Scan for the cell matching the given text and deliver its (x, y) coordinate at center. 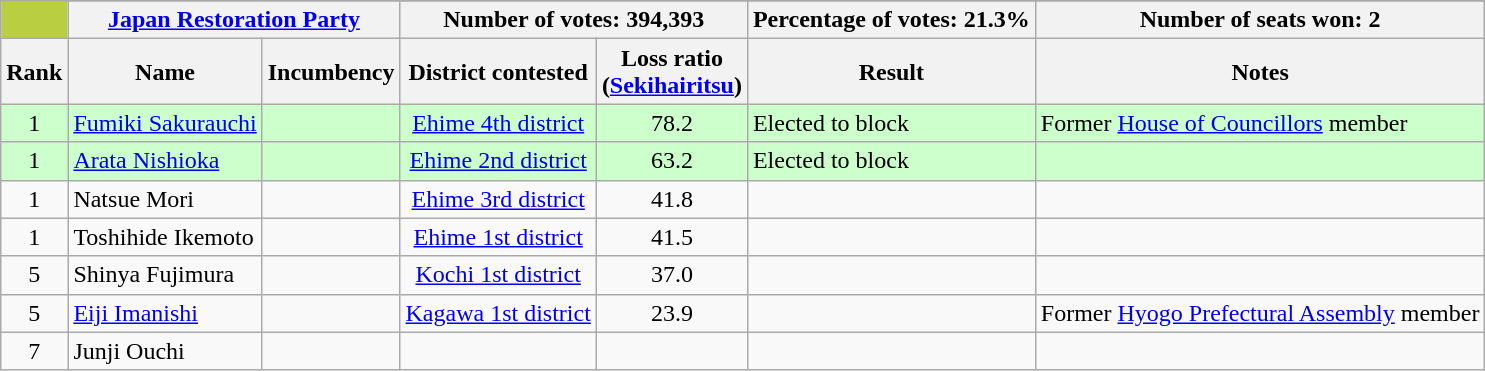
Result (891, 72)
41.5 (672, 237)
District contested (498, 72)
Loss ratio(Sekihairitsu) (672, 72)
Natsue Mori (165, 199)
Rank (34, 72)
Name (165, 72)
Kagawa 1st district (498, 313)
Incumbency (331, 72)
Notes (1260, 72)
Kochi 1st district (498, 275)
Ehime 1st district (498, 237)
7 (34, 351)
63.2 (672, 161)
Former Hyogo Prefectural Assembly member (1260, 313)
Percentage of votes: 21.3% (891, 20)
23.9 (672, 313)
Number of seats won: 2 (1260, 20)
37.0 (672, 275)
Ehime 3rd district (498, 199)
Fumiki Sakurauchi (165, 123)
Ehime 4th district (498, 123)
Number of votes: 394,393 (574, 20)
Junji Ouchi (165, 351)
78.2 (672, 123)
41.8 (672, 199)
Japan Restoration Party (234, 20)
Shinya Fujimura (165, 275)
Toshihide Ikemoto (165, 237)
Arata Nishioka (165, 161)
Former House of Councillors member (1260, 123)
Eiji Imanishi (165, 313)
Ehime 2nd district (498, 161)
